Find where the given text appears and provide that cell's center as (x, y) coordinate. 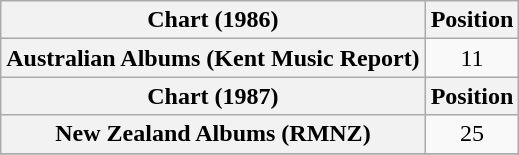
Australian Albums (Kent Music Report) (213, 58)
Chart (1987) (213, 96)
New Zealand Albums (RMNZ) (213, 134)
11 (472, 58)
25 (472, 134)
Chart (1986) (213, 20)
